Return (X, Y) of the center of cell containing provided text 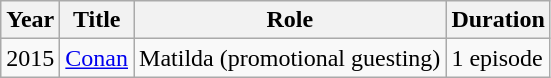
Duration (498, 20)
Matilda (promotional guesting) (290, 58)
Conan (97, 58)
1 episode (498, 58)
Role (290, 20)
Year (30, 20)
2015 (30, 58)
Title (97, 20)
